Output the (x, y) coordinate of the center of the cell containing the given text.  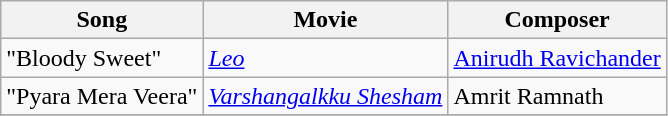
Varshangalkku Shesham (326, 96)
Anirudh Ravichander (557, 58)
Composer (557, 20)
Song (102, 20)
"Pyara Mera Veera" (102, 96)
Leo (326, 58)
Movie (326, 20)
"Bloody Sweet" (102, 58)
Amrit Ramnath (557, 96)
